Search for the cell housing the specified text and yield its [x, y] center coordinate. 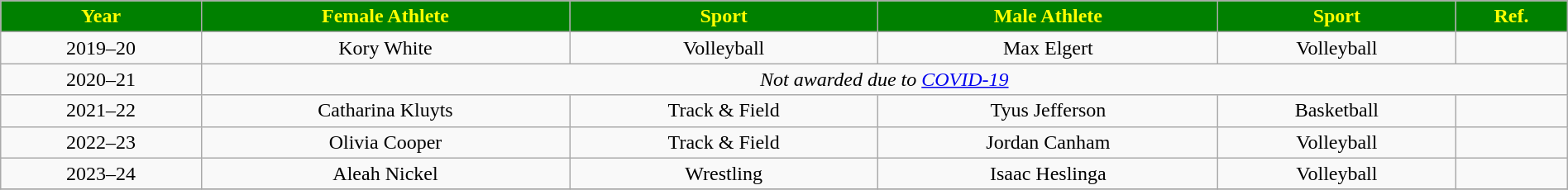
Tyus Jefferson [1049, 111]
Ref. [1512, 17]
Aleah Nickel [385, 173]
Basketball [1336, 111]
2022–23 [101, 142]
Olivia Cooper [385, 142]
Isaac Heslinga [1049, 173]
Kory White [385, 48]
Wrestling [724, 173]
2019–20 [101, 48]
2021–22 [101, 111]
Male Athlete [1049, 17]
Not awarded due to COVID-19 [884, 79]
Catharina Kluyts [385, 111]
Female Athlete [385, 17]
Max Elgert [1049, 48]
2023–24 [101, 173]
Jordan Canham [1049, 142]
2020–21 [101, 79]
Year [101, 17]
